Find where the given text appears and provide that cell's center as (X, Y) coordinate. 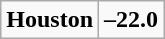
Houston (50, 19)
–22.0 (132, 19)
